Return [X, Y] of the center of cell containing provided text 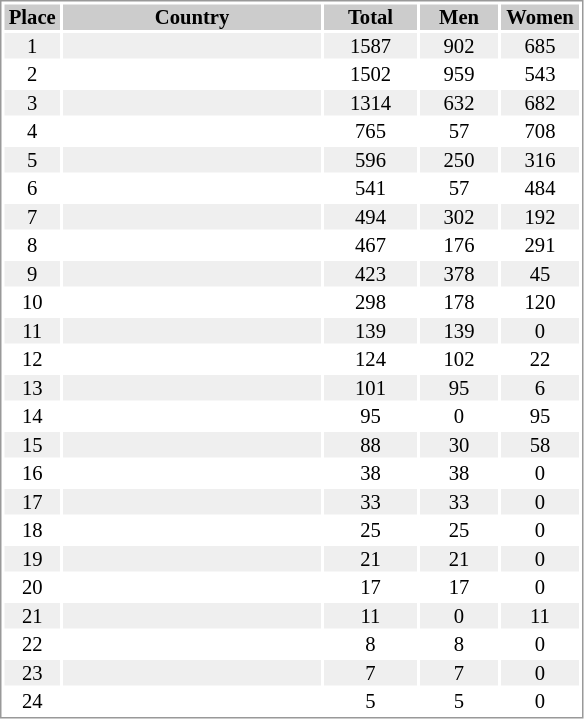
765 [370, 131]
959 [459, 75]
423 [370, 274]
685 [540, 46]
16 [32, 473]
291 [540, 245]
178 [459, 303]
102 [459, 359]
58 [540, 445]
24 [32, 701]
124 [370, 359]
15 [32, 445]
1502 [370, 75]
88 [370, 445]
14 [32, 417]
19 [32, 559]
Men [459, 17]
3 [32, 103]
Place [32, 17]
192 [540, 217]
18 [32, 531]
9 [32, 274]
543 [540, 75]
1314 [370, 103]
682 [540, 103]
45 [540, 274]
316 [540, 160]
20 [32, 587]
120 [540, 303]
23 [32, 673]
708 [540, 131]
378 [459, 274]
10 [32, 303]
541 [370, 189]
302 [459, 217]
467 [370, 245]
Women [540, 17]
4 [32, 131]
596 [370, 160]
13 [32, 388]
1 [32, 46]
101 [370, 388]
632 [459, 103]
250 [459, 160]
2 [32, 75]
30 [459, 445]
902 [459, 46]
484 [540, 189]
1587 [370, 46]
494 [370, 217]
Total [370, 17]
298 [370, 303]
176 [459, 245]
12 [32, 359]
Country [192, 17]
